Pinpoint the cell where the given text exists, returning its [X, Y] midpoint coordinate. 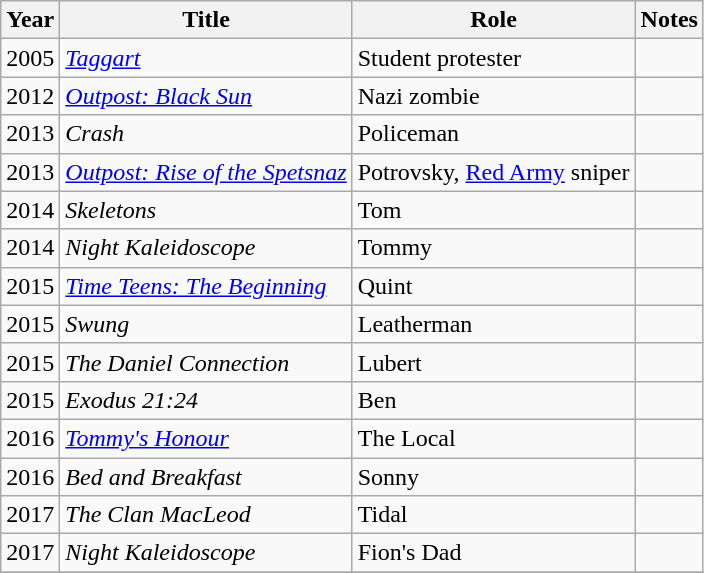
Student protester [494, 58]
The Clan MacLeod [206, 515]
Lubert [494, 362]
Policeman [494, 134]
2005 [30, 58]
Nazi zombie [494, 96]
Tommy [494, 248]
Tom [494, 210]
Taggart [206, 58]
Outpost: Rise of the Spetsnaz [206, 172]
Tidal [494, 515]
Leatherman [494, 324]
Role [494, 20]
Notes [669, 20]
Exodus 21:24 [206, 400]
Bed and Breakfast [206, 477]
Tommy's Honour [206, 438]
Fion's Dad [494, 553]
Skeletons [206, 210]
Time Teens: The Beginning [206, 286]
Potrovsky, Red Army sniper [494, 172]
Crash [206, 134]
Title [206, 20]
The Local [494, 438]
Ben [494, 400]
Swung [206, 324]
Outpost: Black Sun [206, 96]
The Daniel Connection [206, 362]
Year [30, 20]
Quint [494, 286]
2012 [30, 96]
Sonny [494, 477]
